Search for the cell housing the specified text and yield its (x, y) center coordinate. 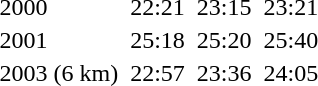
25:18 (158, 40)
25:20 (224, 40)
